Capture the cell that displays the provided text and extract its [X, Y] central coordinate. 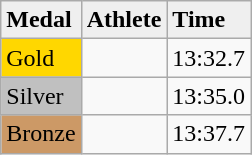
Silver [41, 96]
Athlete [124, 20]
Time [209, 20]
13:37.7 [209, 134]
Bronze [41, 134]
13:35.0 [209, 96]
Gold [41, 58]
Medal [41, 20]
13:32.7 [209, 58]
